Find where the given text appears and provide that cell's center as [X, Y] coordinate. 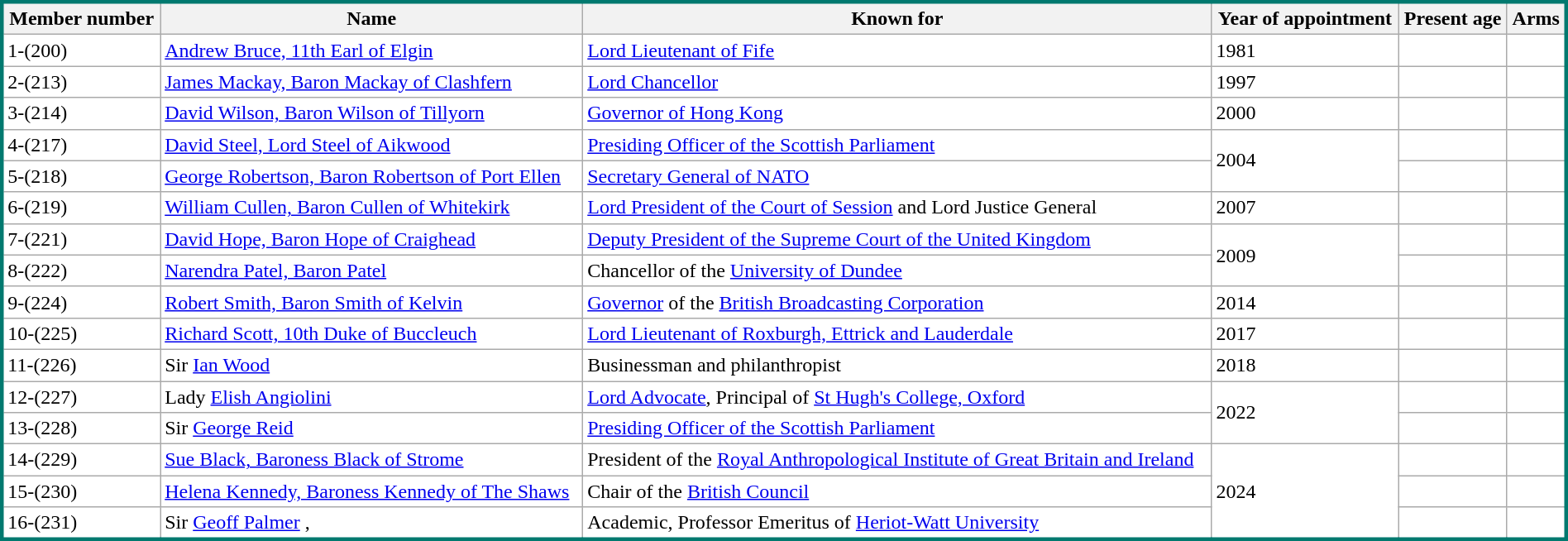
Deputy President of the Supreme Court of the United Kingdom [897, 239]
12-(227) [81, 396]
Andrew Bruce, 11th Earl of Elgin [372, 50]
Lady Elish Angiolini [372, 396]
2004 [1305, 160]
2000 [1305, 113]
Narendra Patel, Baron Patel [372, 270]
Lord Chancellor [897, 82]
2014 [1305, 302]
Richard Scott, 10th Duke of Buccleuch [372, 333]
Governor of the British Broadcasting Corporation [897, 302]
8-(222) [81, 270]
Chair of the British Council [897, 491]
Lord Lieutenant of Roxburgh, Ettrick and Lauderdale [897, 333]
4-(217) [81, 145]
Lord President of the Court of Session and Lord Justice General [897, 208]
Arms [1537, 18]
Sir George Reid [372, 428]
2018 [1305, 365]
Secretary General of NATO [897, 176]
2009 [1305, 255]
16-(231) [81, 524]
Lord Lieutenant of Fife [897, 50]
13-(228) [81, 428]
2017 [1305, 333]
Present age [1452, 18]
Governor of Hong Kong [897, 113]
6-(219) [81, 208]
1-(200) [81, 50]
Year of appointment [1305, 18]
2007 [1305, 208]
William Cullen, Baron Cullen of Whitekirk [372, 208]
Sir Geoff Palmer , [372, 524]
President of the Royal Anthropological Institute of Great Britain and Ireland [897, 460]
15-(230) [81, 491]
Lord Advocate, Principal of St Hugh's College, Oxford [897, 396]
Sue Black, Baroness Black of Strome [372, 460]
Member number [81, 18]
Known for [897, 18]
Helena Kennedy, Baroness Kennedy of The Shaws [372, 491]
9-(224) [81, 302]
Robert Smith, Baron Smith of Kelvin [372, 302]
George Robertson, Baron Robertson of Port Ellen [372, 176]
David Wilson, Baron Wilson of Tillyorn [372, 113]
1997 [1305, 82]
3-(214) [81, 113]
Sir Ian Wood [372, 365]
11-(226) [81, 365]
David Hope, Baron Hope of Craighead [372, 239]
14-(229) [81, 460]
2-(213) [81, 82]
2022 [1305, 412]
David Steel, Lord Steel of Aikwood [372, 145]
1981 [1305, 50]
Name [372, 18]
James Mackay, Baron Mackay of Clashfern [372, 82]
7-(221) [81, 239]
2024 [1305, 492]
Businessman and philanthropist [897, 365]
10-(225) [81, 333]
Chancellor of the University of Dundee [897, 270]
5-(218) [81, 176]
Academic, Professor Emeritus of Heriot-Watt University [897, 524]
